Identify which cell holds the provided text, then report its (x, y) central coordinate. 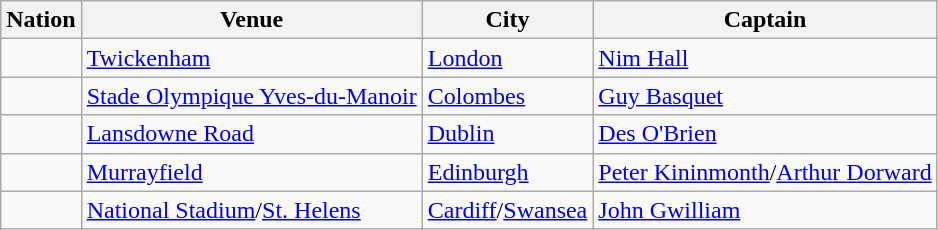
Murrayfield (252, 172)
Venue (252, 20)
Dublin (508, 134)
Lansdowne Road (252, 134)
Captain (765, 20)
Nation (41, 20)
Des O'Brien (765, 134)
Peter Kininmonth/Arthur Dorward (765, 172)
London (508, 58)
Twickenham (252, 58)
City (508, 20)
Colombes (508, 96)
Edinburgh (508, 172)
Nim Hall (765, 58)
Cardiff/Swansea (508, 210)
Guy Basquet (765, 96)
National Stadium/St. Helens (252, 210)
John Gwilliam (765, 210)
Stade Olympique Yves-du-Manoir (252, 96)
